Determine the [X, Y] coordinate at the center of the cell enclosing the given text.  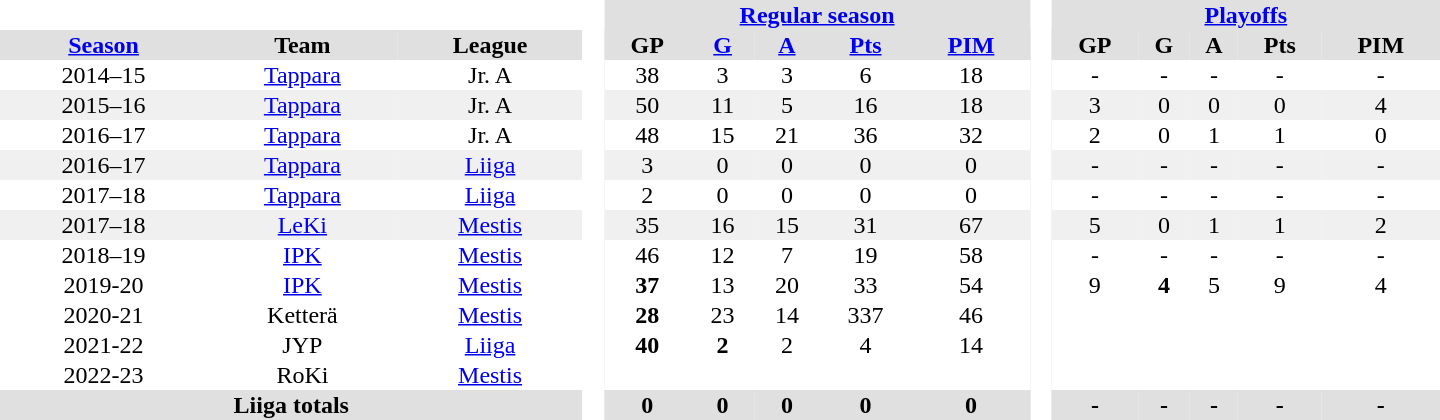
7 [787, 255]
2015–16 [104, 105]
67 [971, 225]
2022-23 [104, 375]
50 [648, 105]
2020-21 [104, 315]
48 [648, 135]
2021-22 [104, 345]
Team [302, 45]
Regular season [817, 15]
23 [722, 315]
Season [104, 45]
Ketterä [302, 315]
Playoffs [1246, 15]
LeKi [302, 225]
2018–19 [104, 255]
36 [866, 135]
37 [648, 285]
28 [648, 315]
337 [866, 315]
6 [866, 75]
Liiga totals [292, 405]
58 [971, 255]
11 [722, 105]
38 [648, 75]
21 [787, 135]
32 [971, 135]
19 [866, 255]
40 [648, 345]
33 [866, 285]
13 [722, 285]
12 [722, 255]
RoKi [302, 375]
League [490, 45]
JYP [302, 345]
31 [866, 225]
2019-20 [104, 285]
35 [648, 225]
20 [787, 285]
54 [971, 285]
2014–15 [104, 75]
